Provide the [X, Y] coordinate of the cell's center where the given text is located.  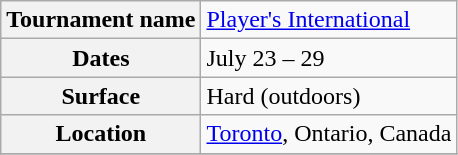
Location [101, 134]
Surface [101, 96]
Hard (outdoors) [329, 96]
Toronto, Ontario, Canada [329, 134]
Player's International [329, 20]
Tournament name [101, 20]
Dates [101, 58]
July 23 – 29 [329, 58]
